Determine the [X, Y] coordinate at the center of the cell enclosing the given text.  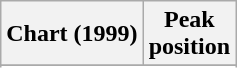
Peakposition [189, 34]
Chart (1999) [72, 34]
